Find where the given text appears and provide that cell's center as [x, y] coordinate. 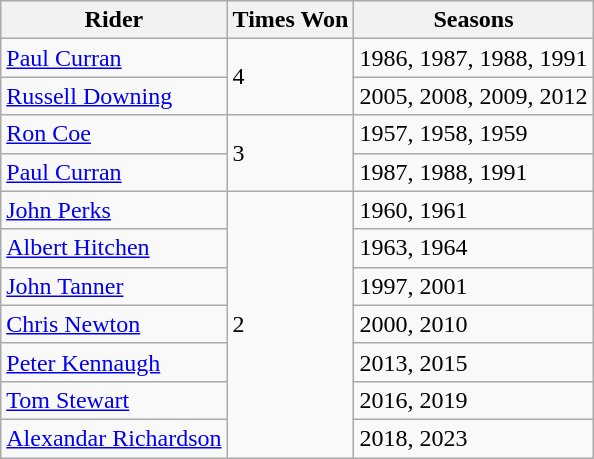
1957, 1958, 1959 [474, 134]
Albert Hitchen [114, 248]
Russell Downing [114, 96]
1960, 1961 [474, 210]
John Tanner [114, 286]
1987, 1988, 1991 [474, 172]
1986, 1987, 1988, 1991 [474, 58]
Times Won [290, 20]
Peter Kennaugh [114, 362]
Alexandar Richardson [114, 438]
2018, 2023 [474, 438]
John Perks [114, 210]
Rider [114, 20]
2013, 2015 [474, 362]
1997, 2001 [474, 286]
2005, 2008, 2009, 2012 [474, 96]
3 [290, 153]
Seasons [474, 20]
Ron Coe [114, 134]
4 [290, 77]
1963, 1964 [474, 248]
Tom Stewart [114, 400]
2000, 2010 [474, 324]
2 [290, 324]
2016, 2019 [474, 400]
Chris Newton [114, 324]
